Find where the given text appears and provide that cell's center as (x, y) coordinate. 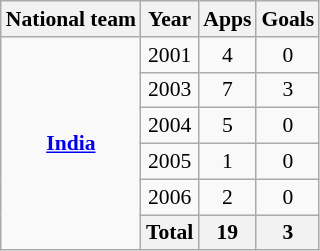
2004 (170, 126)
19 (227, 233)
2001 (170, 55)
7 (227, 90)
5 (227, 126)
Apps (227, 19)
2006 (170, 197)
2003 (170, 90)
Goals (288, 19)
India (71, 144)
1 (227, 162)
Total (170, 233)
2 (227, 197)
4 (227, 55)
2005 (170, 162)
National team (71, 19)
Year (170, 19)
